Locate the cell with the specified text and output its [x, y] center coordinate. 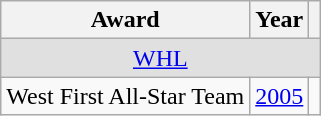
Year [280, 20]
2005 [280, 96]
WHL [160, 58]
West First All-Star Team [126, 96]
Award [126, 20]
